Return the [X, Y] coordinate for the center point of the cell that contains the specified text.  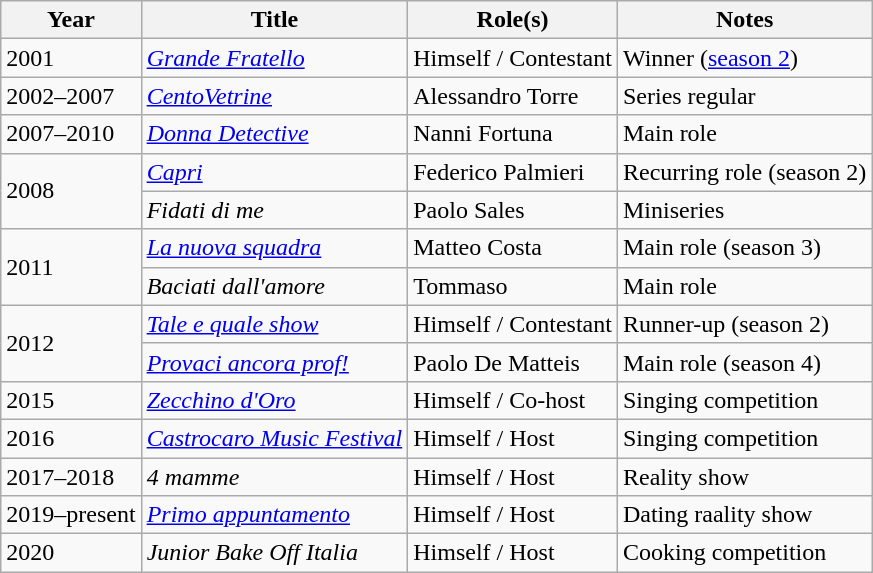
Capri [274, 172]
2008 [71, 191]
Main role (season 4) [744, 362]
Notes [744, 20]
CentoVetrine [274, 96]
Paolo De Matteis [513, 362]
Nanni Fortuna [513, 134]
Federico Palmieri [513, 172]
2020 [71, 553]
Winner (season 2) [744, 58]
Main role (season 3) [744, 248]
Dating raality show [744, 515]
Role(s) [513, 20]
2011 [71, 267]
Reality show [744, 477]
Year [71, 20]
Grande Fratello [274, 58]
Alessandro Torre [513, 96]
2001 [71, 58]
Recurring role (season 2) [744, 172]
Zecchino d'Oro [274, 400]
Primo appuntamento [274, 515]
Fidati di me [274, 210]
2002–2007 [71, 96]
2012 [71, 343]
2015 [71, 400]
Miniseries [744, 210]
Baciati dall'amore [274, 286]
Runner-up (season 2) [744, 324]
Junior Bake Off Italia [274, 553]
2017–2018 [71, 477]
Cooking competition [744, 553]
La nuova squadra [274, 248]
Donna Detective [274, 134]
2007–2010 [71, 134]
Title [274, 20]
Series regular [744, 96]
Tommaso [513, 286]
2016 [71, 438]
Castrocaro Music Festival [274, 438]
Himself / Co-host [513, 400]
Tale e quale show [274, 324]
Provaci ancora prof! [274, 362]
Paolo Sales [513, 210]
Matteo Costa [513, 248]
4 mamme [274, 477]
2019–present [71, 515]
